Identify which cell holds the provided text, then report its [X, Y] central coordinate. 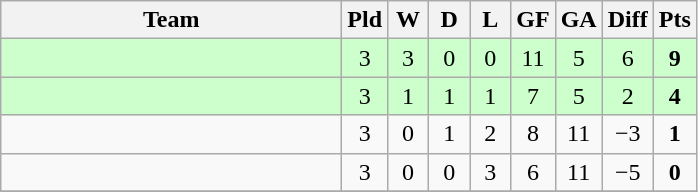
W [408, 20]
GA [578, 20]
4 [674, 96]
D [450, 20]
9 [674, 58]
−3 [628, 134]
Team [172, 20]
GF [533, 20]
Pld [365, 20]
L [490, 20]
8 [533, 134]
7 [533, 96]
Diff [628, 20]
−5 [628, 172]
Pts [674, 20]
